From the cell containing the given text, extract its center point as [X, Y] coordinate. 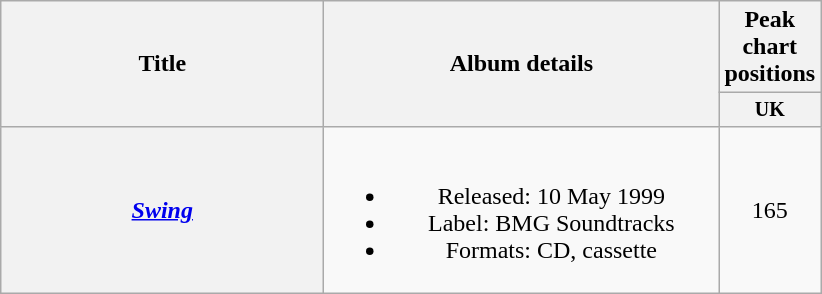
UK [770, 110]
Released: 10 May 1999Label: BMG SoundtracksFormats: CD, cassette [522, 210]
Album details [522, 64]
Swing [162, 210]
165 [770, 210]
Title [162, 64]
Peak chart positions [770, 47]
